Identify which cell holds the provided text, then report its (x, y) central coordinate. 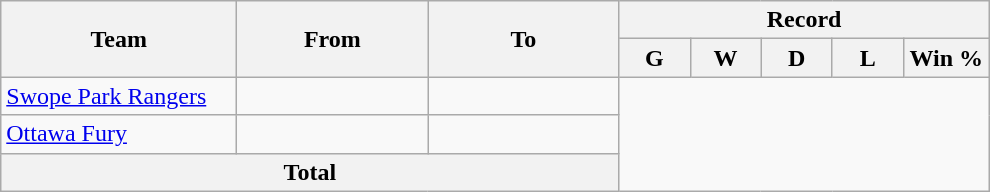
L (868, 58)
To (524, 39)
Win % (946, 58)
D (796, 58)
Swope Park Rangers (119, 96)
Ottawa Fury (119, 134)
Team (119, 39)
Record (804, 20)
From (332, 39)
G (654, 58)
Total (310, 172)
W (726, 58)
